Pinpoint the cell where the given text exists, returning its (X, Y) midpoint coordinate. 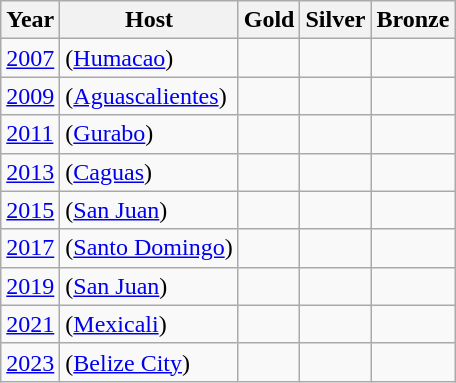
Silver (336, 20)
2013 (30, 172)
Bronze (413, 20)
2011 (30, 134)
2021 (30, 324)
2009 (30, 96)
(Aguascalientes) (149, 96)
2015 (30, 210)
(Santo Domingo) (149, 248)
(Belize City) (149, 362)
2023 (30, 362)
Gold (269, 20)
2017 (30, 248)
(Humacao) (149, 58)
(Caguas) (149, 172)
Host (149, 20)
2019 (30, 286)
(Mexicali) (149, 324)
2007 (30, 58)
Year (30, 20)
(Gurabo) (149, 134)
